Search for the cell housing the specified text and yield its (x, y) center coordinate. 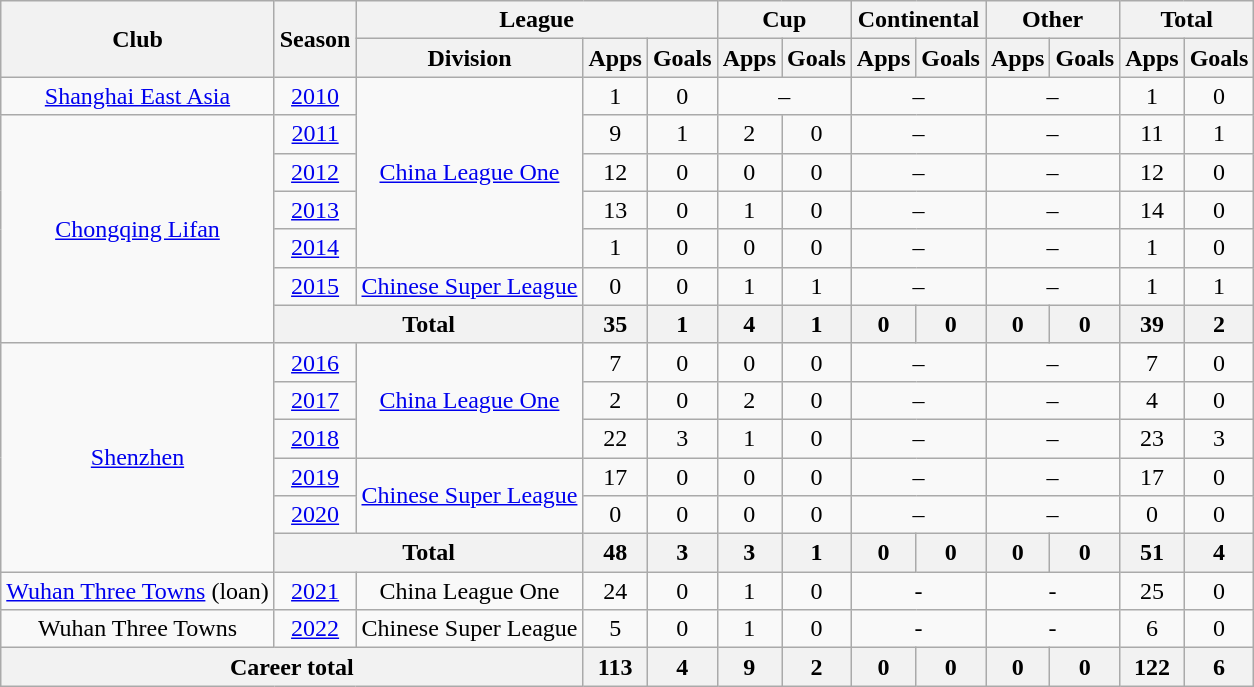
22 (615, 438)
Continental (918, 20)
39 (1152, 324)
2012 (315, 172)
2022 (315, 629)
23 (1152, 438)
Season (315, 39)
2013 (315, 210)
Club (138, 39)
122 (1152, 667)
13 (615, 210)
Other (1053, 20)
2019 (315, 477)
2010 (315, 96)
25 (1152, 591)
2020 (315, 515)
5 (615, 629)
51 (1152, 553)
Wuhan Three Towns (loan) (138, 591)
113 (615, 667)
35 (615, 324)
24 (615, 591)
Wuhan Three Towns (138, 629)
2011 (315, 134)
2014 (315, 248)
Cup (784, 20)
2018 (315, 438)
Career total (292, 667)
11 (1152, 134)
2016 (315, 362)
48 (615, 553)
League (536, 20)
Shanghai East Asia (138, 96)
Chongqing Lifan (138, 229)
2021 (315, 591)
Shenzhen (138, 457)
14 (1152, 210)
2015 (315, 286)
2017 (315, 400)
Division (470, 58)
